Identify which cell holds the provided text, then report its (X, Y) central coordinate. 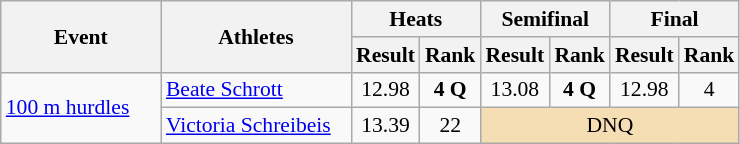
Beate Schrott (256, 90)
13.08 (514, 90)
13.39 (386, 126)
Semifinal (544, 19)
Heats (416, 19)
Athletes (256, 36)
Final (674, 19)
4 (710, 90)
Victoria Schreibeis (256, 126)
DNQ (610, 126)
100 m hurdles (81, 108)
22 (450, 126)
Event (81, 36)
